Provide the (X, Y) coordinate of the cell's center where the given text is located.  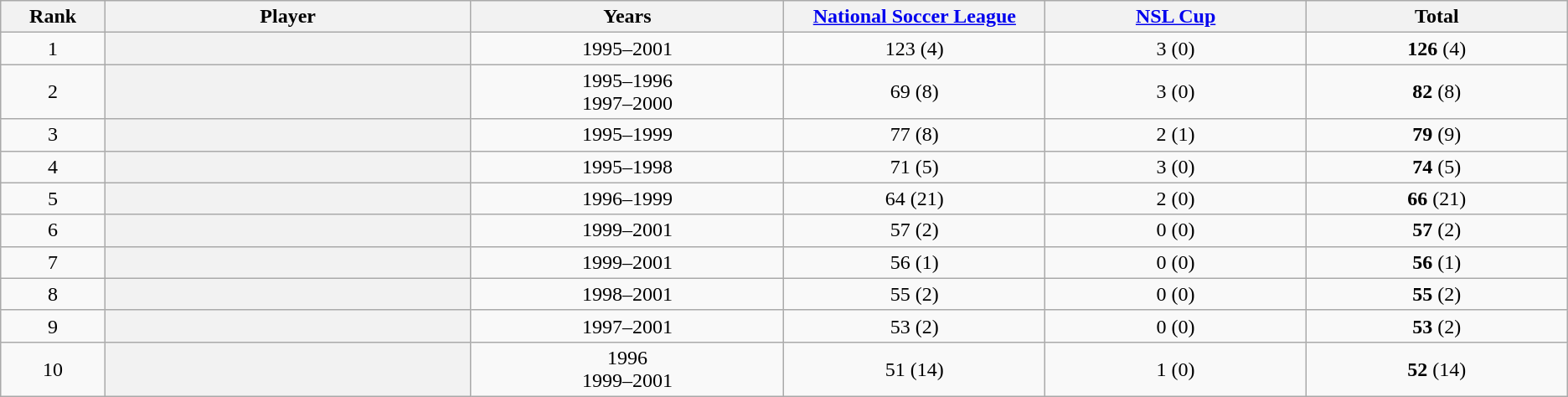
123 (4) (915, 49)
1998–2001 (627, 294)
1995–2001 (627, 49)
9 (54, 326)
64 (21) (915, 198)
National Soccer League (915, 17)
1996–1999 (627, 198)
82 (8) (1436, 92)
2 (0) (1176, 198)
1995–19961997–2000 (627, 92)
51 (14) (915, 369)
1997–2001 (627, 326)
8 (54, 294)
4 (54, 167)
7 (54, 262)
5 (54, 198)
52 (14) (1436, 369)
126 (4) (1436, 49)
74 (5) (1436, 167)
NSL Cup (1176, 17)
19961999–2001 (627, 369)
79 (9) (1436, 135)
Years (627, 17)
1 (0) (1176, 369)
3 (54, 135)
Player (287, 17)
1995–1998 (627, 167)
6 (54, 230)
1 (54, 49)
69 (8) (915, 92)
77 (8) (915, 135)
10 (54, 369)
Total (1436, 17)
2 (1) (1176, 135)
66 (21) (1436, 198)
Rank (54, 17)
2 (54, 92)
1995–1999 (627, 135)
71 (5) (915, 167)
